Output the (X, Y) coordinate of the center of the cell containing the given text.  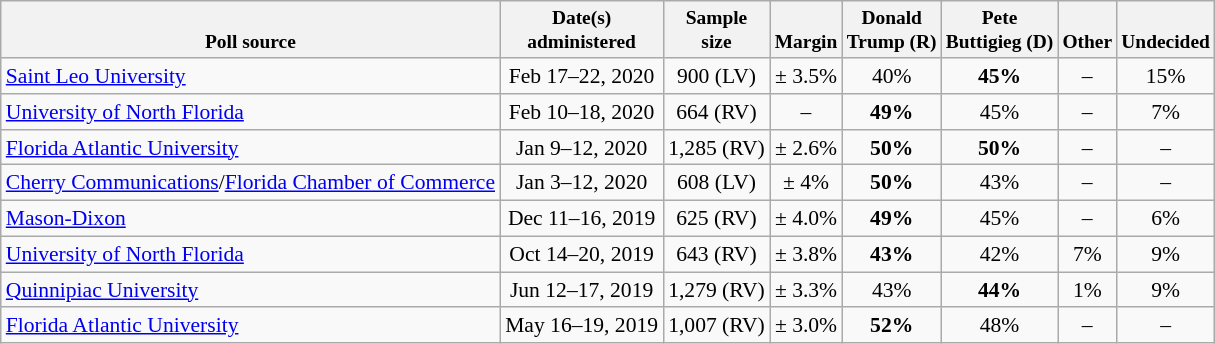
Margin (806, 30)
15% (1166, 76)
Feb 10–18, 2020 (582, 112)
900 (LV) (716, 76)
44% (1000, 290)
± 3.8% (806, 254)
Cherry Communications/Florida Chamber of Commerce (250, 183)
48% (1000, 326)
625 (RV) (716, 219)
± 3.3% (806, 290)
608 (LV) (716, 183)
Jun 12–17, 2019 (582, 290)
Saint Leo University (250, 76)
42% (1000, 254)
1,279 (RV) (716, 290)
DonaldTrump (R) (892, 30)
40% (892, 76)
± 4% (806, 183)
Dec 11–16, 2019 (582, 219)
Quinnipiac University (250, 290)
Jan 9–12, 2020 (582, 148)
May 16–19, 2019 (582, 326)
Date(s)administered (582, 30)
52% (892, 326)
Undecided (1166, 30)
Feb 17–22, 2020 (582, 76)
664 (RV) (716, 112)
± 4.0% (806, 219)
1,285 (RV) (716, 148)
Oct 14–20, 2019 (582, 254)
Samplesize (716, 30)
± 3.5% (806, 76)
Other (1088, 30)
1% (1088, 290)
± 2.6% (806, 148)
Jan 3–12, 2020 (582, 183)
6% (1166, 219)
Poll source (250, 30)
PeteButtigieg (D) (1000, 30)
643 (RV) (716, 254)
± 3.0% (806, 326)
Mason-Dixon (250, 219)
1,007 (RV) (716, 326)
